Find where the given text appears and provide that cell's center as [X, Y] coordinate. 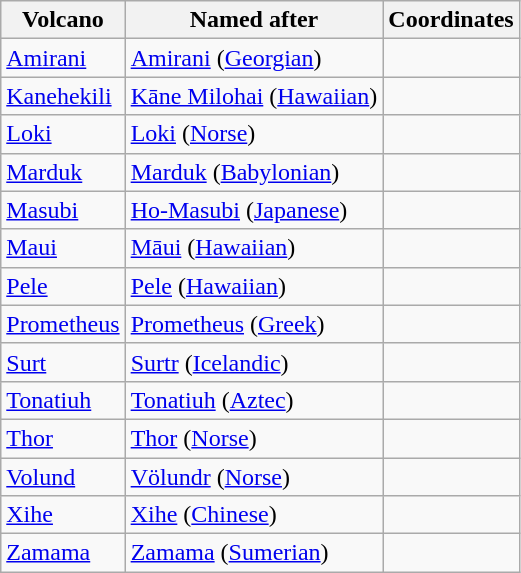
Tonatiuh (Aztec) [254, 400]
Māui (Hawaiian) [254, 248]
Amirani (Georgian) [254, 58]
Loki [63, 134]
Ho-Masubi (Japanese) [254, 210]
Coordinates [451, 20]
Pele (Hawaiian) [254, 286]
Loki (Norse) [254, 134]
Zamama [63, 553]
Xihe (Chinese) [254, 515]
Surt [63, 362]
Prometheus [63, 324]
Masubi [63, 210]
Zamama (Sumerian) [254, 553]
Thor [63, 438]
Völundr (Norse) [254, 477]
Amirani [63, 58]
Prometheus (Greek) [254, 324]
Pele [63, 286]
Kāne Milohai (Hawaiian) [254, 96]
Thor (Norse) [254, 438]
Kanehekili [63, 96]
Maui [63, 248]
Named after [254, 20]
Volund [63, 477]
Volcano [63, 20]
Tonatiuh [63, 400]
Marduk (Babylonian) [254, 172]
Surtr (Icelandic) [254, 362]
Xihe [63, 515]
Marduk [63, 172]
